Capture the cell that displays the provided text and extract its (x, y) central coordinate. 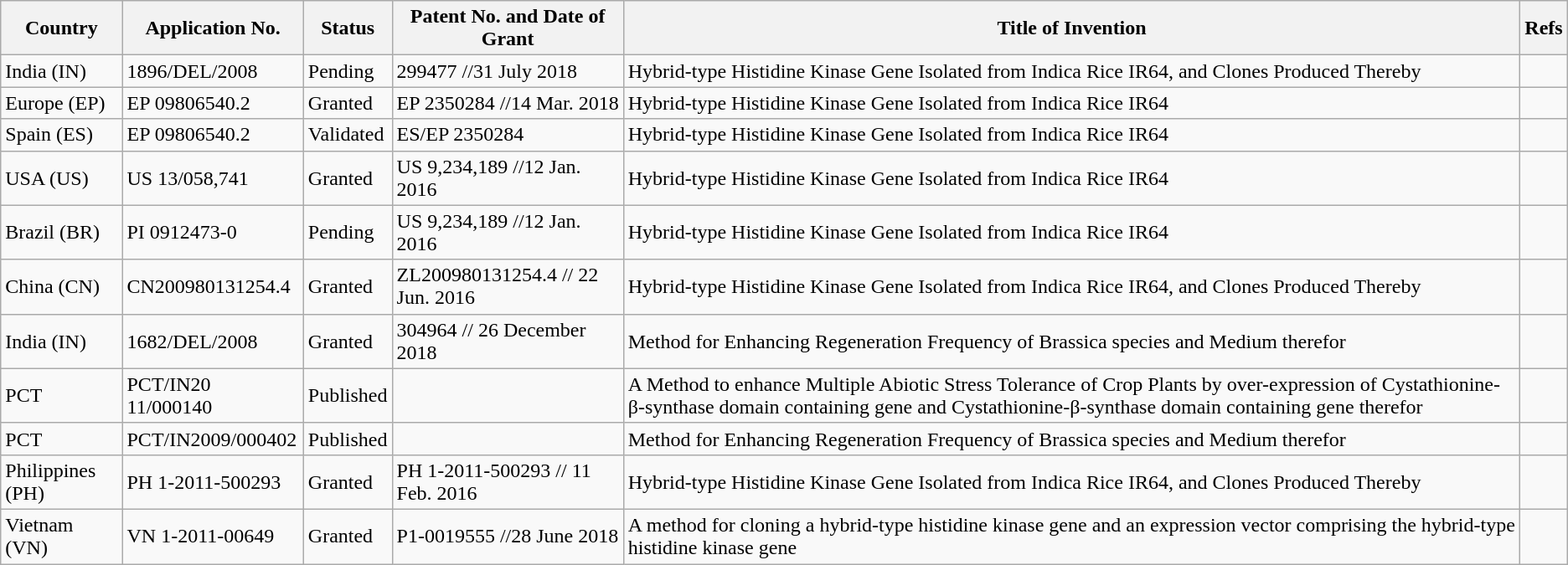
USA (US) (62, 177)
Patent No. and Date of Grant (508, 28)
PH 1-2011-500293 // 11 Feb. 2016 (508, 482)
China (CN) (62, 286)
Spain (ES) (62, 135)
PH 1-2011-500293 (213, 482)
ZL200980131254.4 // 22 Jun. 2016 (508, 286)
EP 2350284 //14 Mar. 2018 (508, 103)
US 13/058,741 (213, 177)
PI 0912473-0 (213, 233)
Validated (348, 135)
P1-0019555 //28 June 2018 (508, 536)
Title of Invention (1072, 28)
1896/DEL/2008 (213, 71)
ES/EP 2350284 (508, 135)
Brazil (BR) (62, 233)
Vietnam (VN) (62, 536)
CN200980131254.4 (213, 286)
PCT/IN20 11/000140 (213, 395)
Philippines (PH) (62, 482)
Country (62, 28)
Europe (EP) (62, 103)
299477 //31 July 2018 (508, 71)
Application No. (213, 28)
Status (348, 28)
PCT/IN2009/000402 (213, 439)
Refs (1544, 28)
1682/DEL/2008 (213, 342)
304964 // 26 December 2018 (508, 342)
A method for cloning a hybrid-type histidine kinase gene and an expression vector comprising the hybrid-type histidine kinase gene (1072, 536)
VN 1-2011-00649 (213, 536)
